Search for the cell housing the specified text and yield its [x, y] center coordinate. 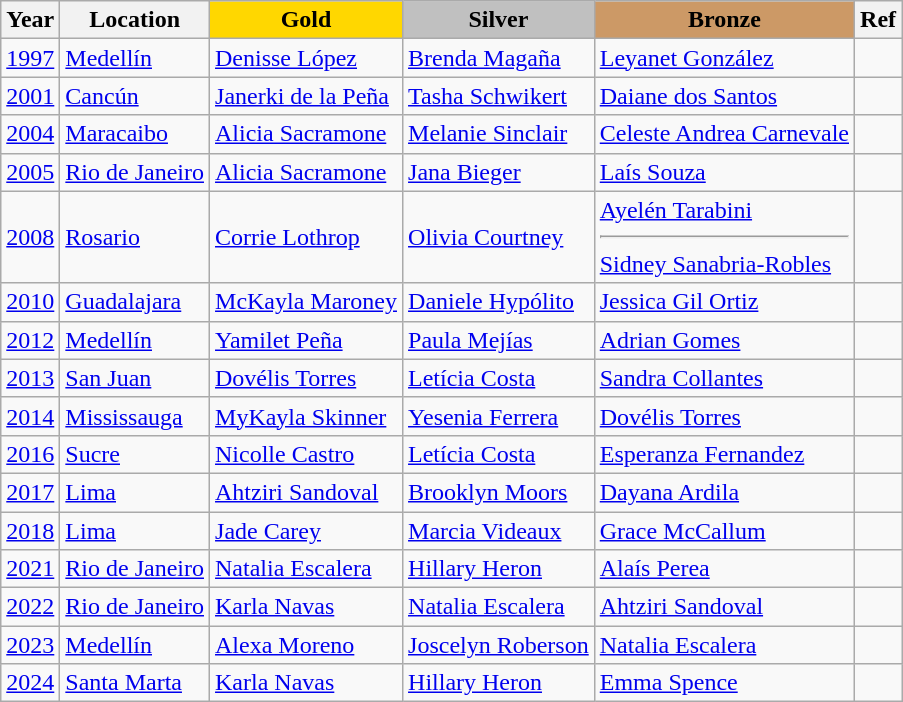
Jana Bieger [499, 172]
2012 [30, 340]
2024 [30, 683]
Nicolle Castro [306, 454]
Janerki de la Peña [306, 96]
2010 [30, 302]
2016 [30, 454]
Alexa Moreno [306, 645]
1997 [30, 58]
Celeste Andrea Carnevale [724, 134]
Dayana Ardila [724, 492]
Joscelyn Roberson [499, 645]
Jessica Gil Ortiz [724, 302]
Yesenia Ferrera [499, 416]
Adrian Gomes [724, 340]
Sucre [135, 454]
McKayla Maroney [306, 302]
Guadalajara [135, 302]
Esperanza Fernandez [724, 454]
Corrie Lothrop [306, 237]
Emma Spence [724, 683]
Ref [878, 20]
Silver [499, 20]
Cancún [135, 96]
Brooklyn Moors [499, 492]
Santa Marta [135, 683]
2017 [30, 492]
2001 [30, 96]
Marcia Videaux [499, 531]
Daiane dos Santos [724, 96]
Melanie Sinclair [499, 134]
Paula Mejías [499, 340]
Daniele Hypólito [499, 302]
Gold [306, 20]
Leyanet González [724, 58]
Olivia Courtney [499, 237]
MyKayla Skinner [306, 416]
Ayelén Tarabini Sidney Sanabria-Robles [724, 237]
Brenda Magaña [499, 58]
Laís Souza [724, 172]
Bronze [724, 20]
Maracaibo [135, 134]
San Juan [135, 378]
2023 [30, 645]
2004 [30, 134]
2021 [30, 569]
2018 [30, 531]
2005 [30, 172]
2013 [30, 378]
Location [135, 20]
Alaís Perea [724, 569]
2008 [30, 237]
Sandra Collantes [724, 378]
2014 [30, 416]
Tasha Schwikert [499, 96]
Year [30, 20]
Denisse López [306, 58]
Jade Carey [306, 531]
Rosario [135, 237]
Grace McCallum [724, 531]
Yamilet Peña [306, 340]
2022 [30, 607]
Mississauga [135, 416]
